Find where the given text appears and provide that cell's center as (x, y) coordinate. 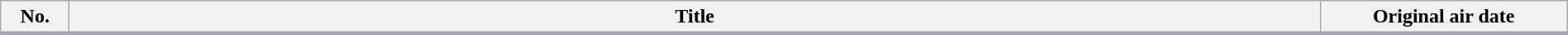
Title (695, 17)
Original air date (1444, 17)
No. (35, 17)
